Return the [x, y] coordinate for the center point of the cell that contains the specified text.  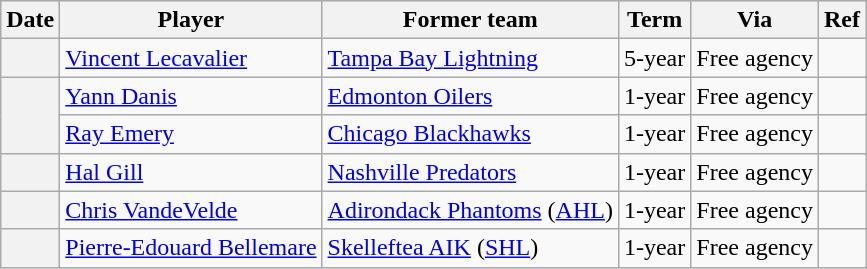
Player [191, 20]
Chicago Blackhawks [470, 134]
Skelleftea AIK (SHL) [470, 248]
5-year [654, 58]
Tampa Bay Lightning [470, 58]
Via [755, 20]
Adirondack Phantoms (AHL) [470, 210]
Nashville Predators [470, 172]
Term [654, 20]
Date [30, 20]
Ref [842, 20]
Edmonton Oilers [470, 96]
Hal Gill [191, 172]
Former team [470, 20]
Yann Danis [191, 96]
Ray Emery [191, 134]
Pierre-Edouard Bellemare [191, 248]
Vincent Lecavalier [191, 58]
Chris VandeVelde [191, 210]
